Output the (X, Y) coordinate of the center of the cell containing the given text.  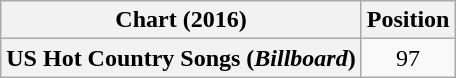
US Hot Country Songs (Billboard) (181, 58)
Chart (2016) (181, 20)
Position (408, 20)
97 (408, 58)
